Search for the cell housing the specified text and yield its [x, y] center coordinate. 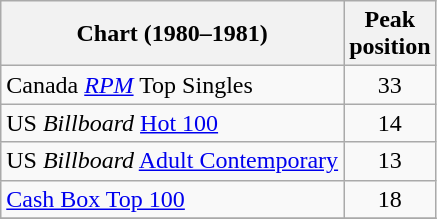
13 [390, 161]
Peakposition [390, 34]
Canada RPM Top Singles [172, 85]
Cash Box Top 100 [172, 199]
US Billboard Adult Contemporary [172, 161]
33 [390, 85]
Chart (1980–1981) [172, 34]
US Billboard Hot 100 [172, 123]
18 [390, 199]
14 [390, 123]
